Determine the (x, y) coordinate at the center of the cell enclosing the given text.  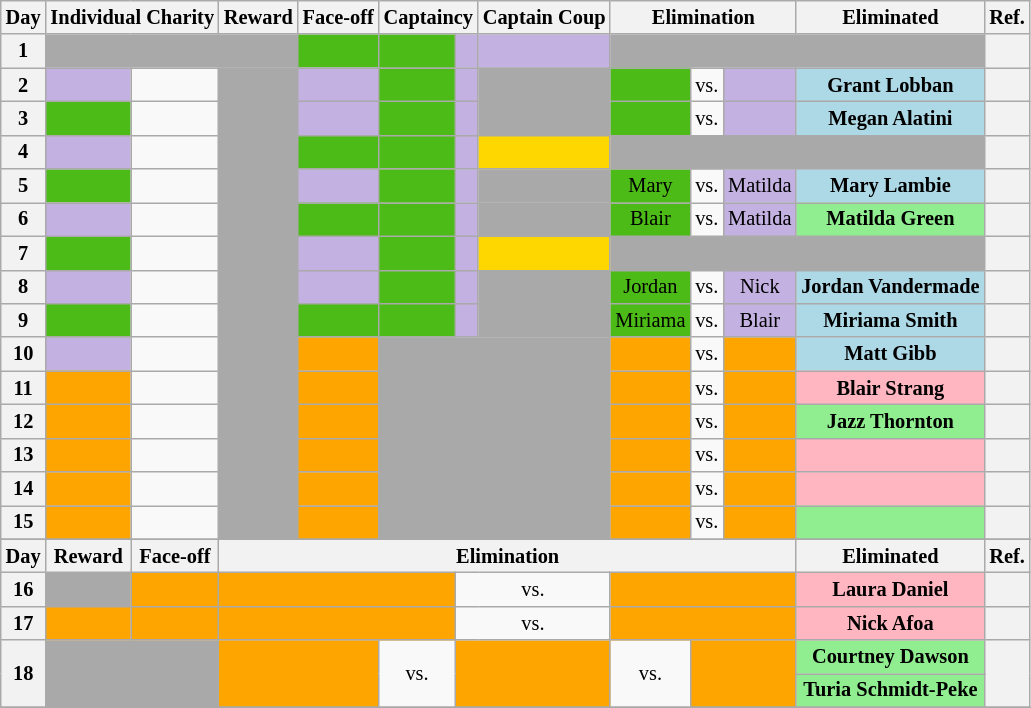
Nick Afoa (890, 623)
11 (24, 388)
Jazz Thornton (890, 421)
12 (24, 421)
Captain Coup (544, 17)
17 (24, 623)
Courtney Dawson (890, 657)
2 (24, 85)
Matt Gibb (890, 354)
10 (24, 354)
18 (24, 674)
1 (24, 51)
Captaincy (428, 17)
Grant Lobban (890, 85)
Blair Strang (890, 388)
8 (24, 287)
3 (24, 118)
13 (24, 455)
Megan Alatini (890, 118)
7 (24, 253)
Mary Lambie (890, 186)
15 (24, 522)
Miriama (650, 320)
6 (24, 219)
Laura Daniel (890, 589)
Individual Charity (132, 17)
14 (24, 489)
Matilda Green (890, 219)
16 (24, 589)
4 (24, 152)
Jordan (650, 287)
9 (24, 320)
Nick (760, 287)
Turia Schmidt-Peke (890, 690)
Mary (650, 186)
Jordan Vandermade (890, 287)
Miriama Smith (890, 320)
5 (24, 186)
